Determine the [x, y] coordinate at the center of the cell enclosing the given text.  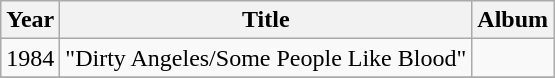
1984 [30, 58]
Album [513, 20]
"Dirty Angeles/Some People Like Blood" [266, 58]
Title [266, 20]
Year [30, 20]
